Detect which cell encompasses the target text, then output its (x, y) center coordinate. 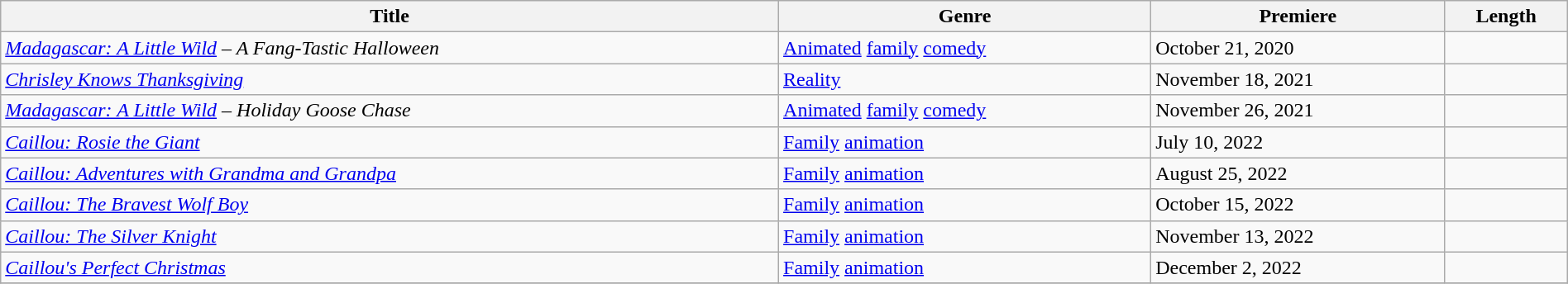
August 25, 2022 (1298, 173)
Chrisley Knows Thanksgiving (390, 79)
Length (1506, 17)
October 15, 2022 (1298, 205)
Premiere (1298, 17)
July 10, 2022 (1298, 142)
Madagascar: A Little Wild – Holiday Goose Chase (390, 111)
Reality (965, 79)
Title (390, 17)
November 13, 2022 (1298, 236)
Madagascar: A Little Wild – A Fang-Tastic Halloween (390, 48)
Caillou: The Bravest Wolf Boy (390, 205)
October 21, 2020 (1298, 48)
Caillou's Perfect Christmas (390, 267)
Caillou: The Silver Knight (390, 236)
November 26, 2021 (1298, 111)
November 18, 2021 (1298, 79)
Caillou: Adventures with Grandma and Grandpa (390, 173)
Genre (965, 17)
December 2, 2022 (1298, 267)
Caillou: Rosie the Giant (390, 142)
